Identify which cell holds the provided text, then report its (X, Y) central coordinate. 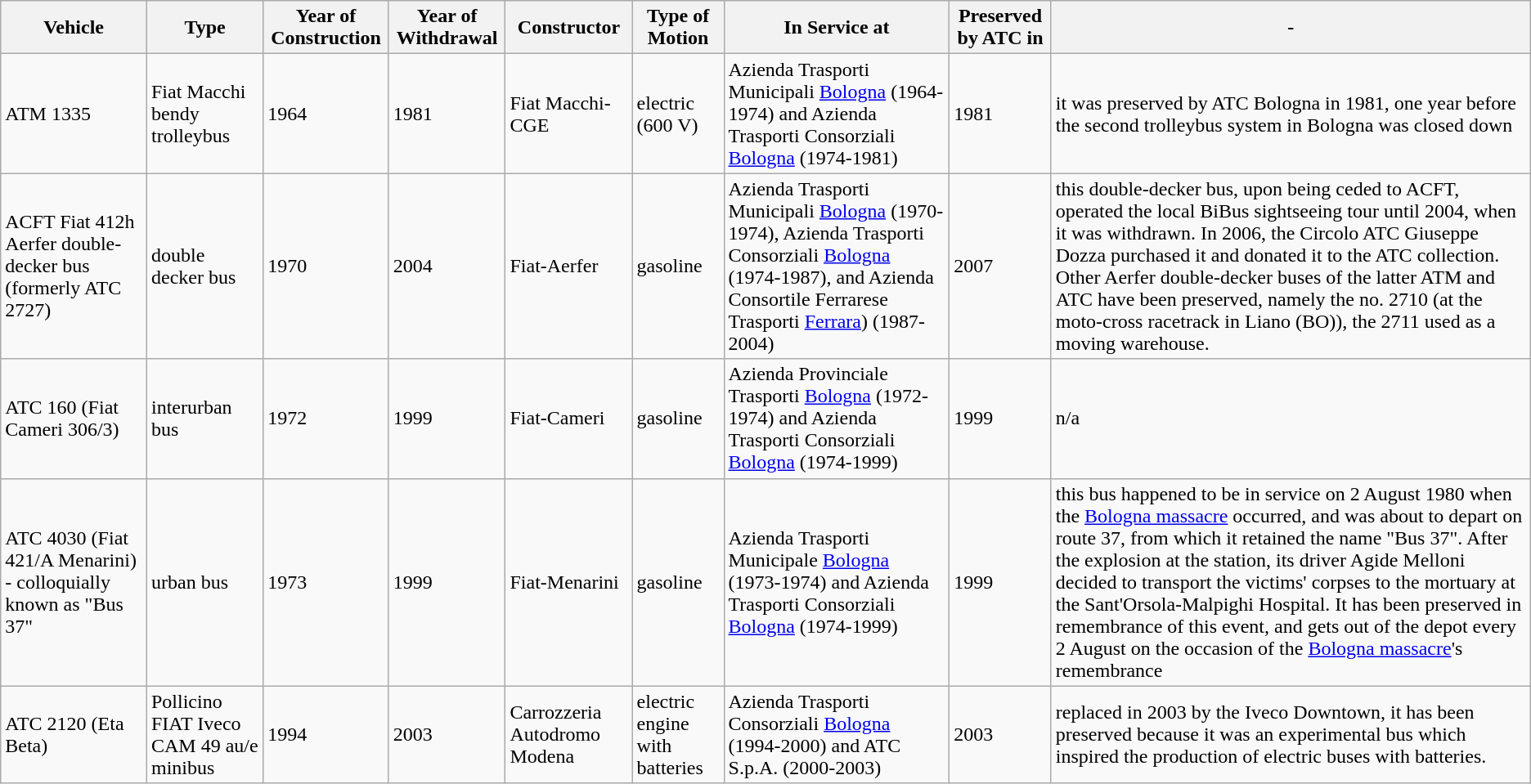
Azienda Trasporti Consorziali Bologna (1994-2000) and ATC S.p.A. (2000-2003) (837, 734)
In Service at (837, 28)
Preserved by ATC in (1000, 28)
Year of Withdrawal (447, 28)
Fiat-Cameri (569, 419)
urban bus (204, 582)
2007 (1000, 267)
Fiat-Menarini (569, 582)
Azienda Trasporti Municipali Bologna (1964-1974) and Azienda Trasporti Consorziali Bologna (1974-1981) (837, 114)
1994 (326, 734)
- (1291, 28)
Pollicino FIAT Iveco CAM 49 au/e minibus (204, 734)
Constructor (569, 28)
Azienda Provinciale Trasporti Bologna (1972-1974) and Azienda Trasporti Consorziali Bologna (1974-1999) (837, 419)
Carrozzeria Autodromo Modena (569, 734)
double decker bus (204, 267)
Fiat Macchi bendy trolleybus (204, 114)
2004 (447, 267)
ATC 2120 (Eta Beta) (74, 734)
Azienda Trasporti Municipale Bologna (1973-1974) and Azienda Trasporti Consorziali Bologna (1974-1999) (837, 582)
ATC 160 (Fiat Cameri 306/3) (74, 419)
Year of Construction (326, 28)
it was preserved by ATC Bologna in 1981, one year before the second trolleybus system in Bologna was closed down (1291, 114)
n/a (1291, 419)
1973 (326, 582)
Type (204, 28)
ATM 1335 (74, 114)
ACFT Fiat 412h Aerfer double-decker bus (formerly ATC 2727) (74, 267)
electric (600 V) (678, 114)
1972 (326, 419)
Type of Motion (678, 28)
interurban bus (204, 419)
Fiat Macchi-CGE (569, 114)
ATC 4030 (Fiat 421/A Menarini) - colloquially known as "Bus 37" (74, 582)
Fiat-Aerfer (569, 267)
Vehicle (74, 28)
1964 (326, 114)
electric engine with batteries (678, 734)
1970 (326, 267)
